From the cell containing the given text, extract its center point as [X, Y] coordinate. 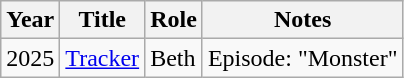
Role [174, 20]
Notes [302, 20]
Title [102, 20]
Year [30, 20]
2025 [30, 58]
Tracker [102, 58]
Episode: "Monster" [302, 58]
Beth [174, 58]
